Return the (x, y) coordinate for the center point of the cell that contains the specified text.  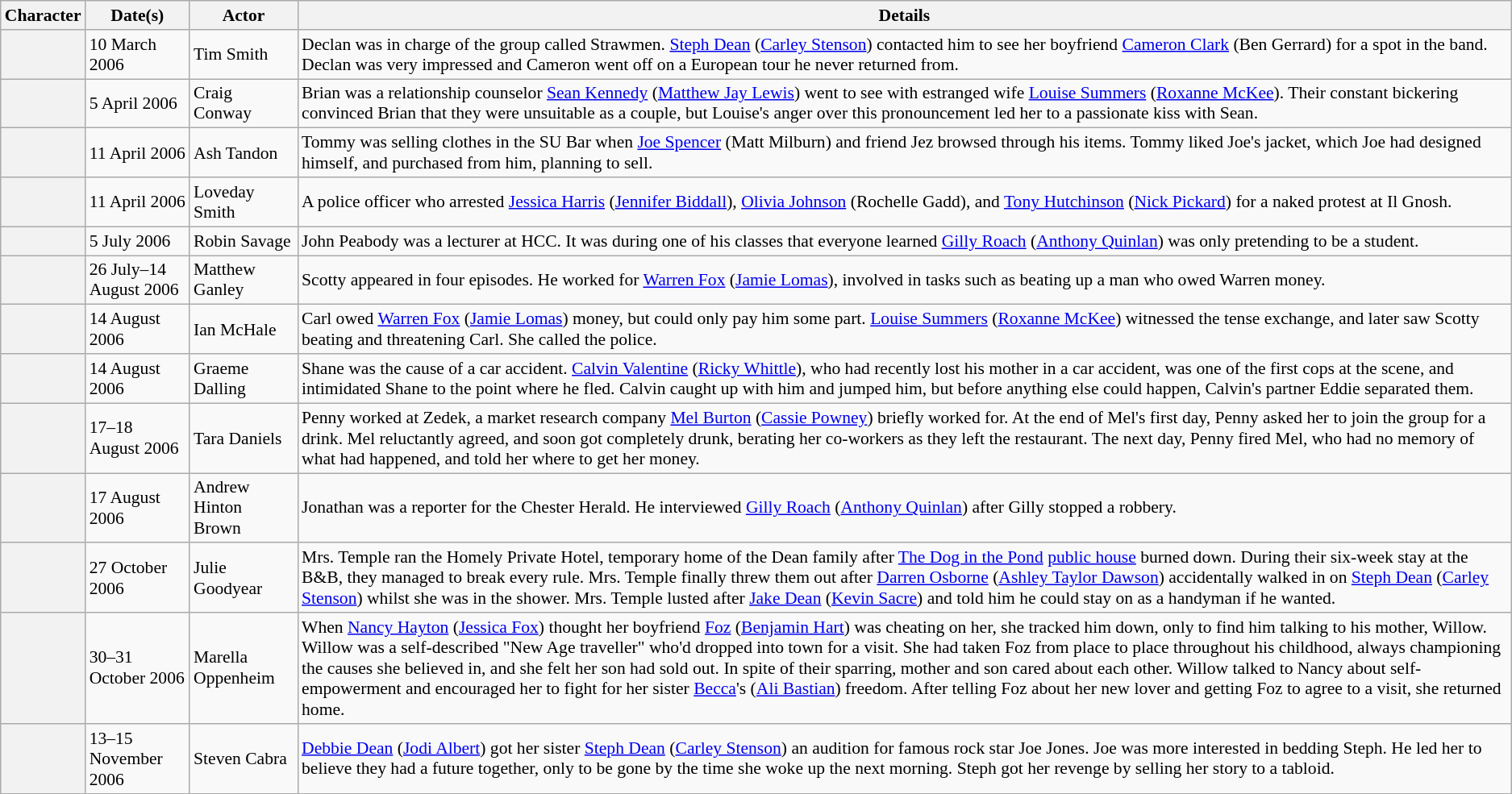
Character (44, 15)
30–31 October 2006 (137, 668)
Loveday Smith (244, 202)
27 October 2006 (137, 579)
Tara Daniels (244, 439)
Date(s) (137, 15)
Scotty appeared in four episodes. He worked for Warren Fox (Jamie Lomas), involved in tasks such as beating up a man who owed Warren money. (905, 281)
17–18 August 2006 (137, 439)
5 July 2006 (137, 241)
Details (905, 15)
10 March 2006 (137, 55)
Steven Cabra (244, 759)
Jonathan was a reporter for the Chester Herald. He interviewed Gilly Roach (Anthony Quinlan) after Gilly stopped a robbery. (905, 508)
26 July–14 August 2006 (137, 281)
Andrew Hinton Brown (244, 508)
Tim Smith (244, 55)
13–15 November 2006 (137, 759)
Julie Goodyear (244, 579)
Craig Conway (244, 103)
Robin Savage (244, 241)
17 August 2006 (137, 508)
Graeme Dalling (244, 379)
Matthew Ganley (244, 281)
5 April 2006 (137, 103)
Marella Oppenheim (244, 668)
Ash Tandon (244, 153)
Ian McHale (244, 329)
Actor (244, 15)
